From the cell containing the given text, extract its center point as [X, Y] coordinate. 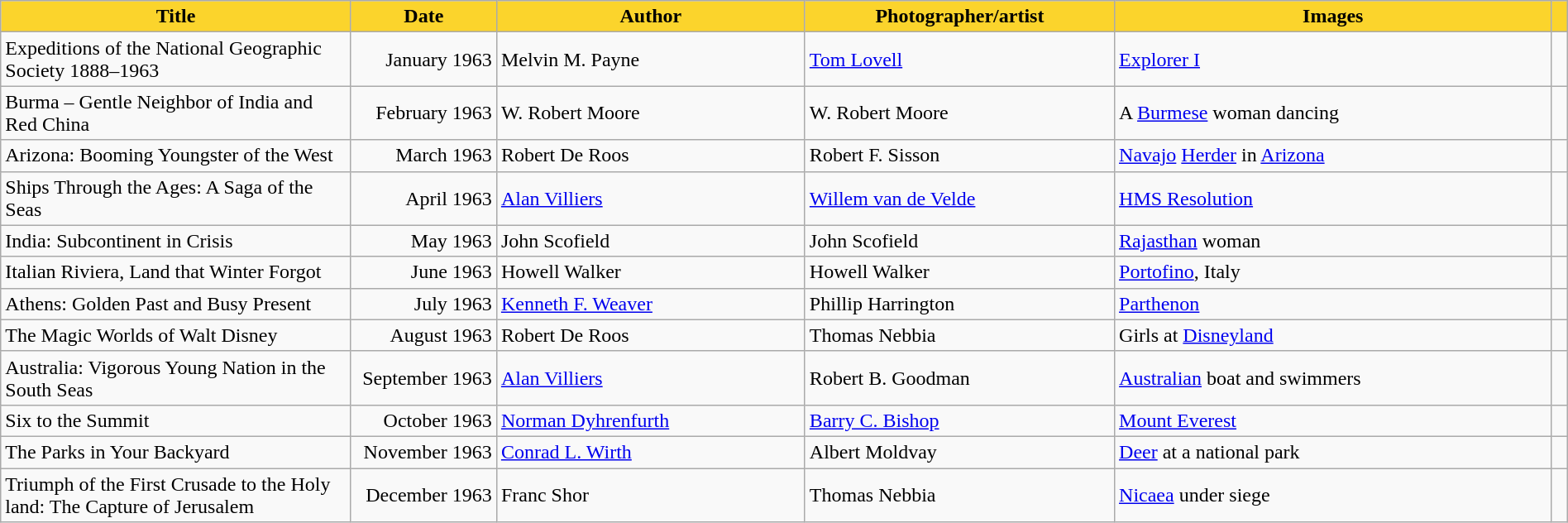
March 1963 [423, 156]
India: Subcontinent in Crisis [176, 241]
The Parks in Your Backyard [176, 452]
Melvin M. Payne [650, 60]
Triumph of the First Crusade to the Holy land: The Capture of Jerusalem [176, 495]
Australia: Vigorous Young Nation in the South Seas [176, 377]
July 1963 [423, 304]
Deer at a national park [1333, 452]
Parthenon [1333, 304]
October 1963 [423, 420]
Author [650, 17]
Rajasthan woman [1333, 241]
Ships Through the Ages: A Saga of the Seas [176, 199]
Expeditions of the National Geographic Society 1888–1963 [176, 60]
Albert Moldvay [959, 452]
January 1963 [423, 60]
Barry C. Bishop [959, 420]
Six to the Summit [176, 420]
Girls at Disneyland [1333, 335]
Norman Dyhrenfurth [650, 420]
Robert B. Goodman [959, 377]
Franc Shor [650, 495]
Australian boat and swimmers [1333, 377]
Explorer I [1333, 60]
Portofino, Italy [1333, 272]
November 1963 [423, 452]
Robert F. Sisson [959, 156]
September 1963 [423, 377]
Title [176, 17]
Nicaea under siege [1333, 495]
The Magic Worlds of Walt Disney [176, 335]
Italian Riviera, Land that Winter Forgot [176, 272]
May 1963 [423, 241]
Arizona: Booming Youngster of the West [176, 156]
Images [1333, 17]
HMS Resolution [1333, 199]
Photographer/artist [959, 17]
June 1963 [423, 272]
Phillip Harrington [959, 304]
Willem van de Velde [959, 199]
December 1963 [423, 495]
August 1963 [423, 335]
Burma – Gentle Neighbor of India and Red China [176, 113]
Conrad L. Wirth [650, 452]
Navajo Herder in Arizona [1333, 156]
A Burmese woman dancing [1333, 113]
Tom Lovell [959, 60]
February 1963 [423, 113]
Date [423, 17]
April 1963 [423, 199]
Athens: Golden Past and Busy Present [176, 304]
Mount Everest [1333, 420]
Kenneth F. Weaver [650, 304]
